Pinpoint the cell where the given text exists, returning its [x, y] midpoint coordinate. 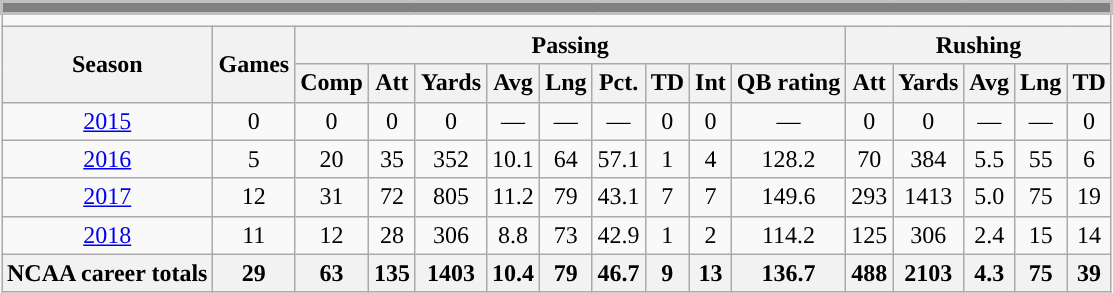
19 [1089, 197]
5.5 [990, 159]
2018 [108, 235]
Passing [570, 45]
9 [667, 273]
4 [711, 159]
64 [566, 159]
488 [870, 273]
NCAA career totals [108, 273]
63 [332, 273]
Comp [332, 83]
35 [392, 159]
10.4 [514, 273]
2.4 [990, 235]
384 [928, 159]
46.7 [618, 273]
42.9 [618, 235]
43.1 [618, 197]
Games [254, 64]
10.1 [514, 159]
8.8 [514, 235]
28 [392, 235]
352 [450, 159]
1403 [450, 273]
20 [332, 159]
70 [870, 159]
5.0 [990, 197]
1413 [928, 197]
6 [1089, 159]
11.2 [514, 197]
2 [711, 235]
805 [450, 197]
15 [1040, 235]
72 [392, 197]
114.2 [788, 235]
Int [711, 83]
Season [108, 64]
Rushing [979, 45]
149.6 [788, 197]
135 [392, 273]
5 [254, 159]
14 [1089, 235]
39 [1089, 273]
11 [254, 235]
128.2 [788, 159]
Pct. [618, 83]
4.3 [990, 273]
31 [332, 197]
QB rating [788, 83]
73 [566, 235]
125 [870, 235]
55 [1040, 159]
136.7 [788, 273]
13 [711, 273]
29 [254, 273]
2016 [108, 159]
2015 [108, 121]
57.1 [618, 159]
2103 [928, 273]
293 [870, 197]
2017 [108, 197]
